Extract the (x, y) coordinate from the center of the cell holding the provided text.  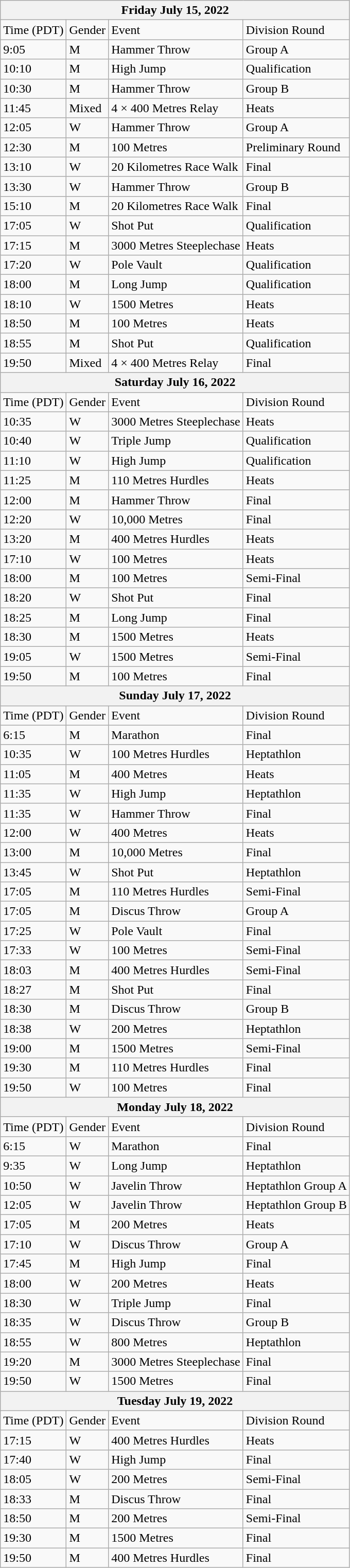
19:20 (33, 1362)
Heptathlon Group B (296, 1205)
18:27 (33, 990)
Heptathlon Group A (296, 1185)
19:05 (33, 657)
17:40 (33, 1459)
9:35 (33, 1166)
11:05 (33, 774)
Friday July 15, 2022 (175, 10)
13:10 (33, 167)
9:05 (33, 49)
11:45 (33, 108)
Tuesday July 19, 2022 (175, 1401)
15:10 (33, 206)
12:20 (33, 519)
18:35 (33, 1323)
100 Metres Hurdles (176, 754)
13:45 (33, 872)
10:30 (33, 89)
17:20 (33, 265)
19:00 (33, 1048)
Preliminary Round (296, 147)
Sunday July 17, 2022 (175, 696)
10:10 (33, 69)
18:03 (33, 970)
Monday July 18, 2022 (175, 1107)
13:00 (33, 852)
18:25 (33, 618)
18:10 (33, 304)
13:20 (33, 539)
10:40 (33, 441)
17:33 (33, 950)
13:30 (33, 186)
11:25 (33, 480)
17:45 (33, 1264)
Saturday July 16, 2022 (175, 382)
17:25 (33, 931)
18:05 (33, 1479)
10:50 (33, 1185)
11:10 (33, 461)
12:30 (33, 147)
18:38 (33, 1029)
18:20 (33, 598)
18:33 (33, 1499)
800 Metres (176, 1342)
